Identify which cell holds the provided text, then report its (x, y) central coordinate. 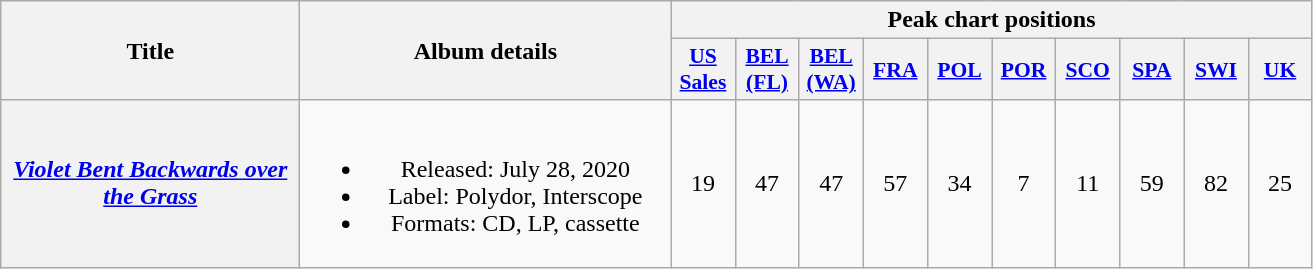
POL (959, 70)
FRA (895, 70)
11 (1088, 184)
SWI (1216, 70)
USSales (703, 70)
BEL(WA) (831, 70)
UK (1280, 70)
Released: July 28, 2020Label: Polydor, InterscopeFormats: CD, LP, cassette (486, 184)
Title (150, 50)
34 (959, 184)
7 (1024, 184)
SCO (1088, 70)
BEL(FL) (767, 70)
59 (1152, 184)
Violet Bent Backwards over the Grass (150, 184)
Peak chart positions (992, 20)
57 (895, 184)
Album details (486, 50)
POR (1024, 70)
82 (1216, 184)
25 (1280, 184)
SPA (1152, 70)
19 (703, 184)
